Extract the (X, Y) coordinate from the center of the cell holding the provided text.  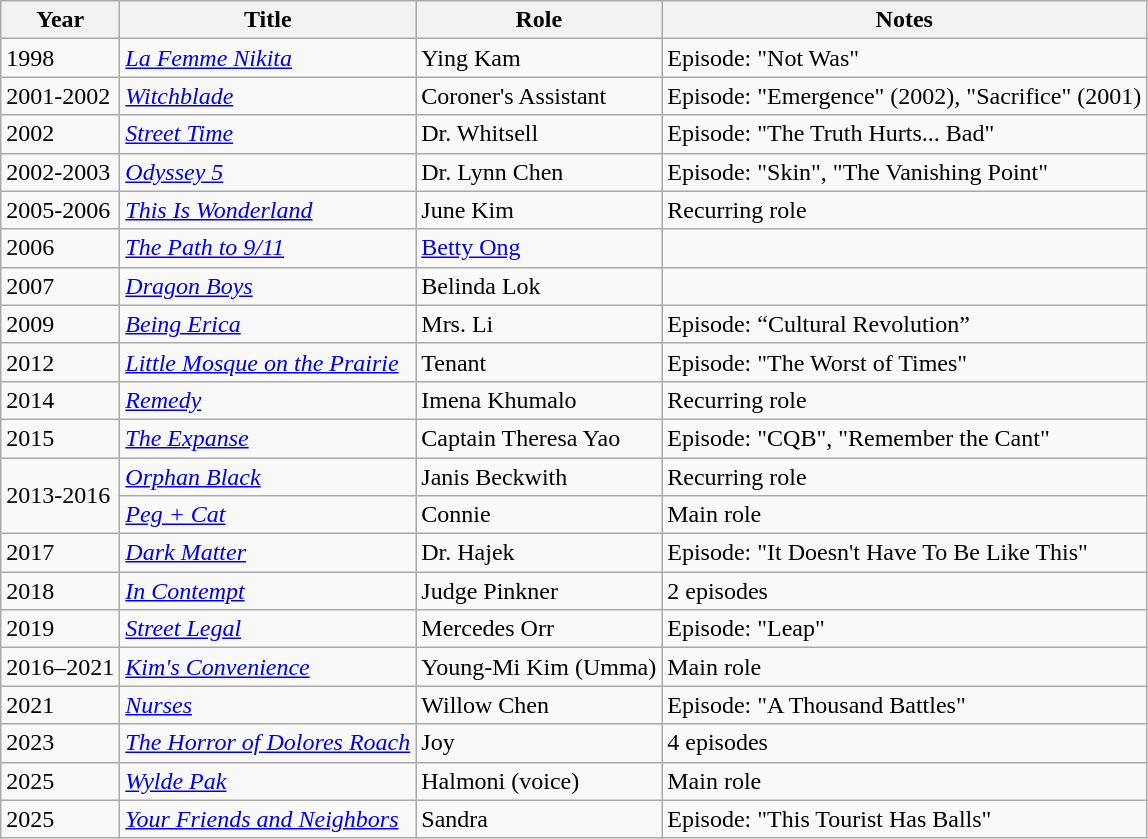
2018 (60, 591)
Role (539, 20)
Episode: "This Tourist Has Balls" (904, 819)
2005-2006 (60, 210)
2023 (60, 743)
Coroner's Assistant (539, 96)
Young-Mi Kim (Umma) (539, 667)
Year (60, 20)
The Horror of Dolores Roach (268, 743)
Betty Ong (539, 248)
Episode: "The Worst of Times" (904, 362)
Odyssey 5 (268, 172)
2007 (60, 286)
Episode: "It Doesn't Have To Be Like This" (904, 553)
Street Time (268, 134)
Connie (539, 515)
Wylde Pak (268, 781)
La Femme Nikita (268, 58)
Dark Matter (268, 553)
Belinda Lok (539, 286)
Judge Pinkner (539, 591)
Imena Khumalo (539, 400)
2002-2003 (60, 172)
Orphan Black (268, 477)
Dr. Hajek (539, 553)
2014 (60, 400)
2012 (60, 362)
2009 (60, 324)
2017 (60, 553)
Peg + Cat (268, 515)
2006 (60, 248)
Mercedes Orr (539, 629)
Sandra (539, 819)
2016–2021 (60, 667)
Being Erica (268, 324)
Little Mosque on the Prairie (268, 362)
Episode: "Skin", "The Vanishing Point" (904, 172)
Ying Kam (539, 58)
Episode: "Emergence" (2002), "Sacrifice" (2001) (904, 96)
Remedy (268, 400)
Janis Beckwith (539, 477)
Episode: "The Truth Hurts... Bad" (904, 134)
Dr. Lynn Chen (539, 172)
Tenant (539, 362)
4 episodes (904, 743)
Kim's Convenience (268, 667)
2002 (60, 134)
June Kim (539, 210)
2 episodes (904, 591)
In Contempt (268, 591)
Street Legal (268, 629)
Mrs. Li (539, 324)
Episode: "Not Was" (904, 58)
2001-2002 (60, 96)
This Is Wonderland (268, 210)
2019 (60, 629)
Your Friends and Neighbors (268, 819)
Notes (904, 20)
2013-2016 (60, 496)
Episode: “Cultural Revolution” (904, 324)
Nurses (268, 705)
Dr. Whitsell (539, 134)
2015 (60, 438)
Captain Theresa Yao (539, 438)
Episode: "CQB", "Remember the Cant" (904, 438)
Joy (539, 743)
Episode: "Leap" (904, 629)
The Path to 9/11 (268, 248)
Episode: "A Thousand Battles" (904, 705)
2021 (60, 705)
1998 (60, 58)
Halmoni (voice) (539, 781)
Title (268, 20)
Willow Chen (539, 705)
The Expanse (268, 438)
Dragon Boys (268, 286)
Witchblade (268, 96)
